Pinpoint the cell where the given text exists, returning its (x, y) midpoint coordinate. 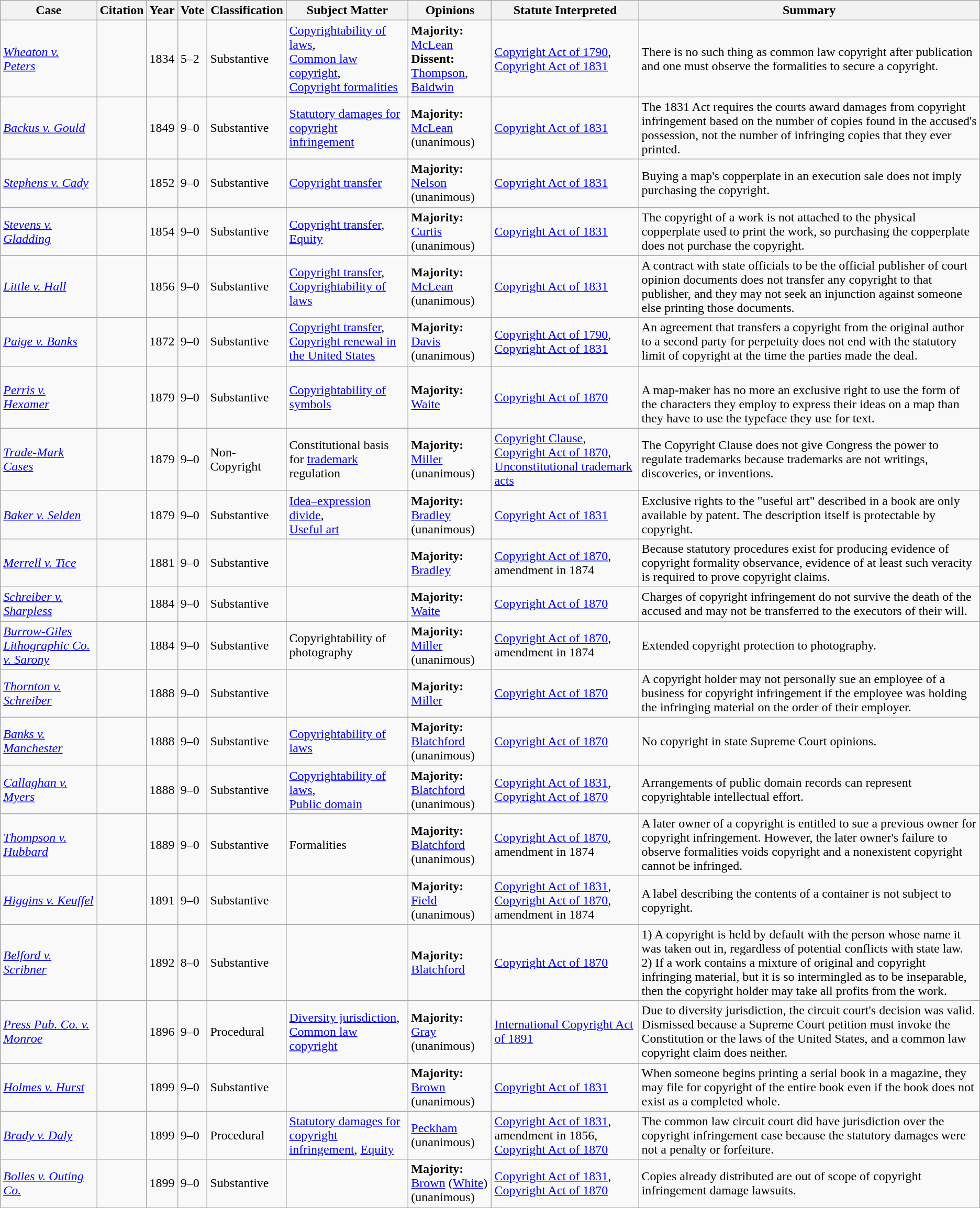
Schreiber v. Sharpless (49, 604)
Year (162, 10)
Little v. Hall (49, 287)
Copyrightability of symbols (348, 397)
Arrangements of public domain records can represent copyrightable intellectual effort. (809, 790)
The Copyright Clause does not give Congress the power to regulate trademarks because trademarks are not writings, discoveries, or inventions. (809, 460)
1872 (162, 342)
Citation (121, 10)
Belford v. Scribner (49, 963)
Paige v. Banks (49, 342)
Copyrightability of laws (348, 742)
1889 (162, 845)
Bolles v. Outing Co. (49, 1183)
Backus v. Gould (49, 128)
Copyrightability of photography (348, 645)
Thornton v. Schreiber (49, 694)
Vote (193, 10)
Majority: Field (unanimous) (450, 900)
Copyright Act of 1831,Copyright Act of 1870,amendment in 1874 (565, 900)
Majority: Gray (unanimous) (450, 1032)
Statutory damages for copyright infringement (348, 128)
International Copyright Act of 1891 (565, 1032)
Stevens v. Gladding (49, 231)
Buying a map's copperplate in an execution sale does not imply purchasing the copyright. (809, 183)
Merrell v. Tice (49, 563)
Peckham (unanimous) (450, 1135)
Copyright transfer,Copyrightability of laws (348, 287)
Diversity jurisdiction,Common law copyright (348, 1032)
Copyright transfer,Equity (348, 231)
Majority: McLean Dissent: Thompson, Baldwin (450, 59)
Majority: Bradley (unanimous) (450, 514)
Holmes v. Hurst (49, 1087)
Stephens v. Cady (49, 183)
Press Pub. Co. v. Monroe (49, 1032)
Copyright Act of 1831,amendment in 1856,Copyright Act of 1870 (565, 1135)
Majority: Nelson (unanimous) (450, 183)
Burrow-Giles Lithographic Co. v. Sarony (49, 645)
Charges of copyright infringement do not survive the death of the accused and may not be transferred to the executors of their will. (809, 604)
Banks v. Manchester (49, 742)
Thompson v. Hubbard (49, 845)
Majority: Bradley (450, 563)
There is no such thing as common law copyright after publication and one must observe the formalities to secure a copyright. (809, 59)
Callaghan v. Myers (49, 790)
1856 (162, 287)
Majority: Curtis (unanimous) (450, 231)
1896 (162, 1032)
Brady v. Daly (49, 1135)
Copies already distributed are out of scope of copyright infringement damage lawsuits. (809, 1183)
Constitutional basis for trademark regulation (348, 460)
Opinions (450, 10)
1854 (162, 231)
Copyright transfer,Copyright renewal in the United States (348, 342)
Majority: Brown (White) (unanimous) (450, 1183)
Copyrightability of laws,Public domain (348, 790)
8–0 (193, 963)
1849 (162, 128)
Case (49, 10)
Majority: Brown (unanimous) (450, 1087)
1852 (162, 183)
Copyright Clause,Copyright Act of 1870,Unconstitutional trademark acts (565, 460)
Majority: Miller (450, 694)
Summary (809, 10)
Wheaton v. Peters (49, 59)
Formalities (348, 845)
1891 (162, 900)
Classification (247, 10)
No copyright in state Supreme Court opinions. (809, 742)
Statutory damages for copyright infringement, Equity (348, 1135)
Trade-Mark Cases (49, 460)
1892 (162, 963)
Majority: Blatchford (450, 963)
Majority: Davis (unanimous) (450, 342)
5–2 (193, 59)
Copyright transfer (348, 183)
Statute Interpreted (565, 10)
Extended copyright protection to photography. (809, 645)
Baker v. Selden (49, 514)
Copyrightability of laws,Common law copyright,Copyright formalities (348, 59)
1834 (162, 59)
A label describing the contents of a container is not subject to copyright. (809, 900)
Idea–expression divide,Useful art (348, 514)
Subject Matter (348, 10)
Exclusive rights to the "useful art" described in a book are only available by patent. The description itself is protectable by copyright. (809, 514)
Perris v. Hexamer (49, 397)
1881 (162, 563)
Non-Copyright (247, 460)
Higgins v. Keuffel (49, 900)
